Extract the (X, Y) coordinate from the center of the cell holding the provided text.  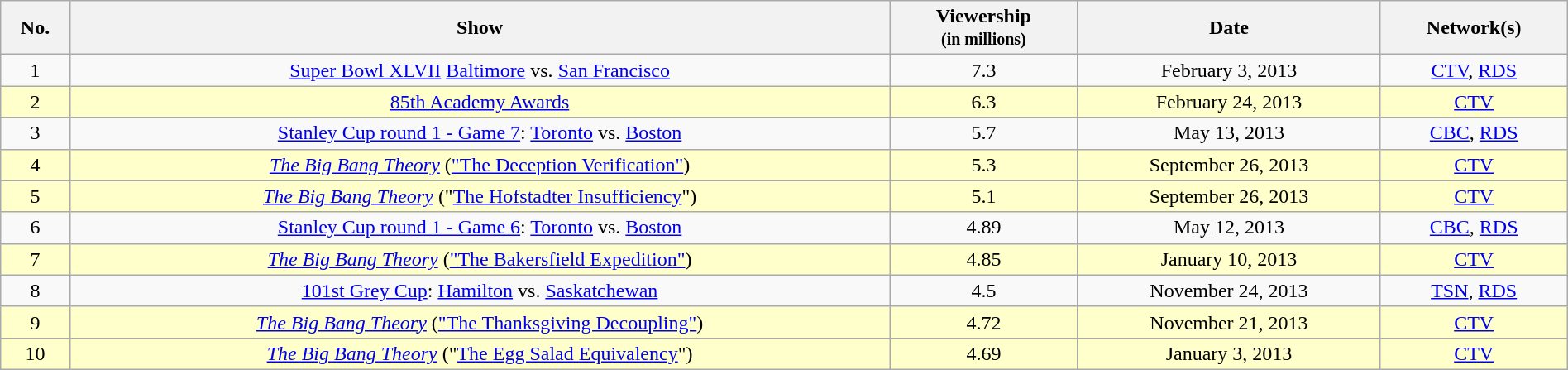
The Big Bang Theory ("The Deception Verification") (480, 165)
6 (35, 228)
Date (1229, 28)
4.69 (984, 353)
February 3, 2013 (1229, 70)
Show (480, 28)
7 (35, 259)
The Big Bang Theory ("The Thanksgiving Decoupling") (480, 322)
6.3 (984, 102)
The Big Bang Theory ("The Hofstadter Insufficiency") (480, 196)
4.72 (984, 322)
Super Bowl XLVII Baltimore vs. San Francisco (480, 70)
1 (35, 70)
Stanley Cup round 1 - Game 6: Toronto vs. Boston (480, 228)
4 (35, 165)
Viewership(in millions) (984, 28)
5 (35, 196)
101st Grey Cup: Hamilton vs. Saskatchewan (480, 291)
TSN, RDS (1474, 291)
5.3 (984, 165)
2 (35, 102)
January 3, 2013 (1229, 353)
Stanley Cup round 1 - Game 7: Toronto vs. Boston (480, 133)
CTV, RDS (1474, 70)
May 12, 2013 (1229, 228)
5.1 (984, 196)
85th Academy Awards (480, 102)
January 10, 2013 (1229, 259)
4.5 (984, 291)
8 (35, 291)
February 24, 2013 (1229, 102)
3 (35, 133)
Network(s) (1474, 28)
7.3 (984, 70)
4.85 (984, 259)
November 24, 2013 (1229, 291)
10 (35, 353)
9 (35, 322)
November 21, 2013 (1229, 322)
The Big Bang Theory ("The Egg Salad Equivalency") (480, 353)
The Big Bang Theory ("The Bakersfield Expedition") (480, 259)
4.89 (984, 228)
No. (35, 28)
5.7 (984, 133)
May 13, 2013 (1229, 133)
